Pinpoint the cell where the given text exists, returning its [X, Y] midpoint coordinate. 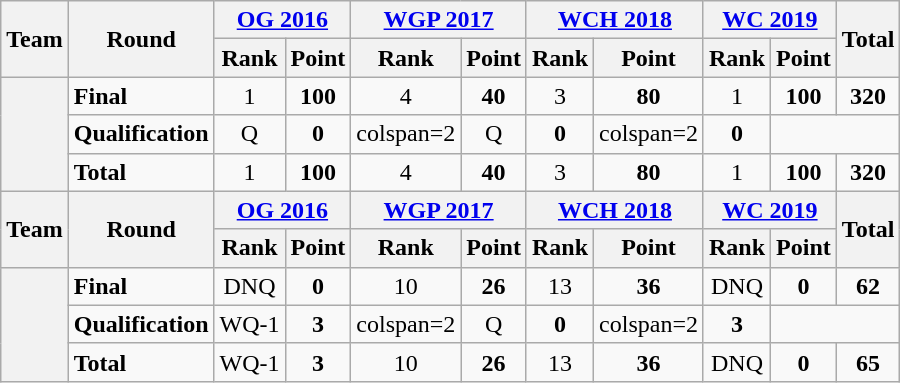
65 [868, 362]
62 [868, 286]
